Detect which cell encompasses the target text, then output its [x, y] center coordinate. 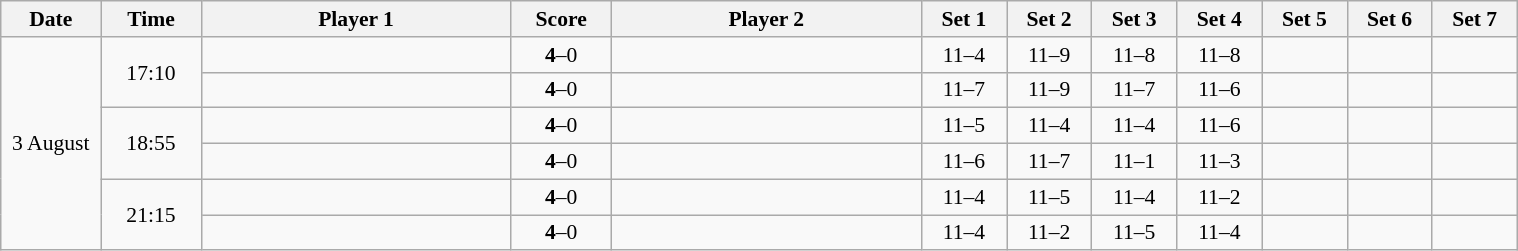
3 August [51, 144]
17:10 [151, 72]
Set 5 [1304, 19]
Time [151, 19]
18:55 [151, 144]
Score [561, 19]
Set 6 [1390, 19]
Set 2 [1048, 19]
Set 3 [1134, 19]
Set 4 [1220, 19]
Player 1 [356, 19]
Player 2 [766, 19]
Date [51, 19]
11–1 [1134, 162]
21:15 [151, 214]
Set 7 [1474, 19]
11–3 [1220, 162]
Set 1 [964, 19]
